Return (x, y) of the center of cell containing provided text 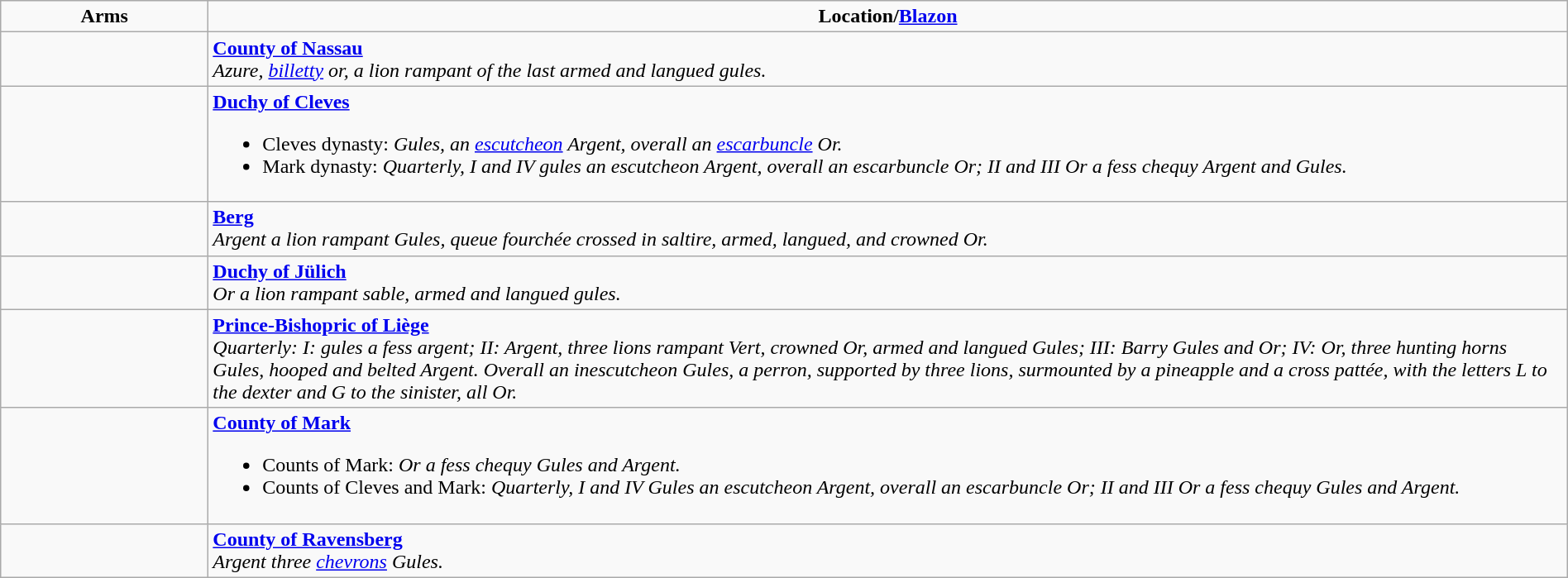
Arms (104, 17)
County of RavensbergArgent three chevrons Gules. (888, 551)
Location/Blazon (888, 17)
Duchy of JülichOr a lion rampant sable, armed and langued gules. (888, 283)
BergArgent a lion rampant Gules, queue fourchée crossed in saltire, armed, langued, and crowned Or. (888, 228)
County of NassauAzure, billetty or, a lion rampant of the last armed and langued gules. (888, 60)
